Detect which cell encompasses the target text, then output its (x, y) center coordinate. 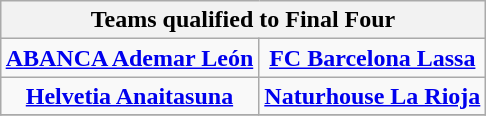
ABANCA Ademar León (130, 58)
Helvetia Anaitasuna (130, 96)
Teams qualified to Final Four (243, 20)
Naturhouse La Rioja (372, 96)
FC Barcelona Lassa (372, 58)
